Scan for the cell matching the given text and deliver its (X, Y) coordinate at center. 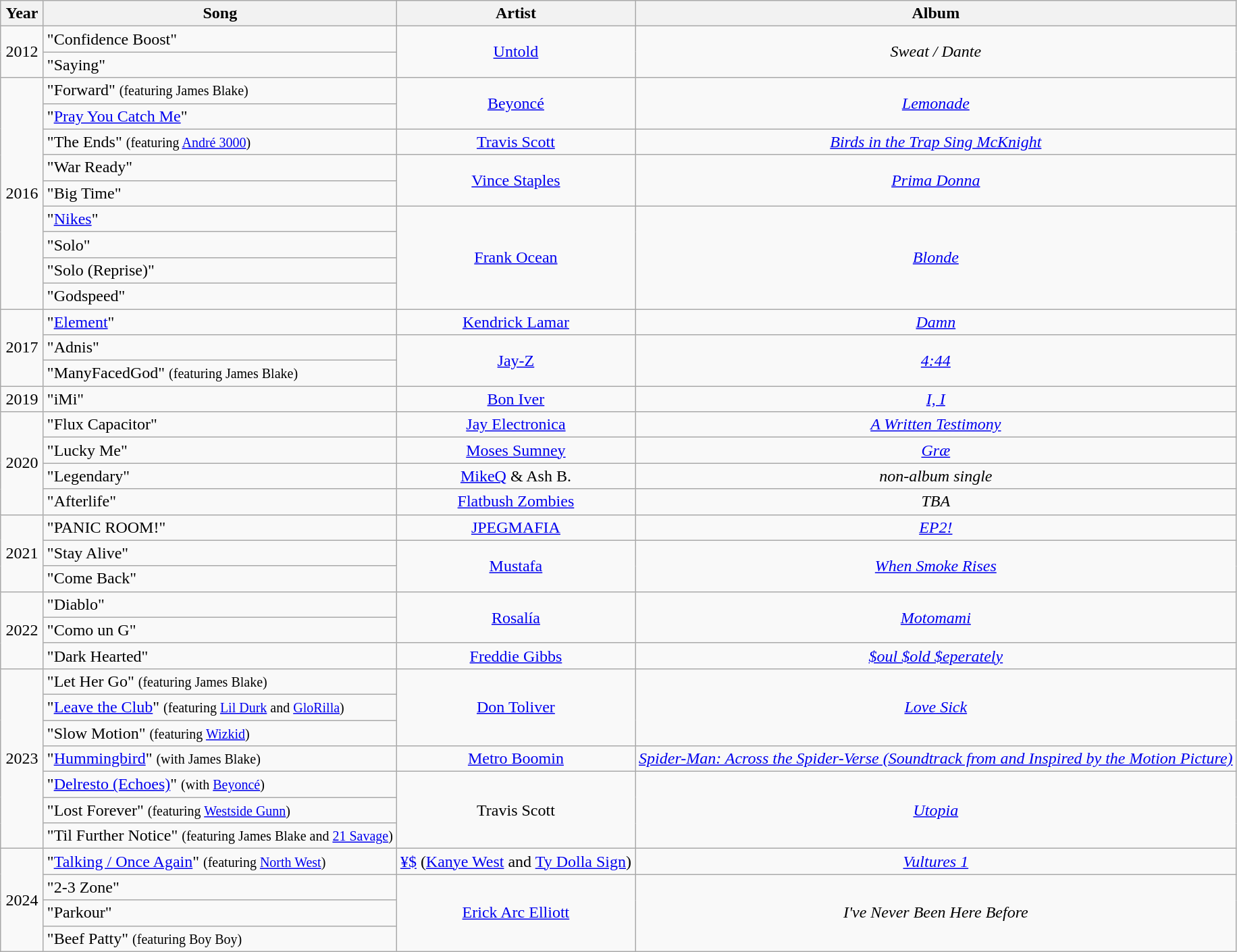
Beyoncé (516, 103)
"Talking / Once Again" (featuring North West) (220, 862)
Untold (516, 52)
"Slow Motion" (featuring Wizkid) (220, 733)
"ManyFacedGod" (featuring James Blake) (220, 373)
"Solo" (220, 244)
2016 (22, 193)
"Confidence Boost" (220, 39)
Frank Ocean (516, 257)
Flatbush Zombies (516, 502)
"Come Back" (220, 579)
Year (22, 14)
"Saying" (220, 65)
"2-3 Zone" (220, 887)
"Lost Forever" (featuring Westside Gunn) (220, 810)
Prima Donna (936, 180)
4:44 (936, 361)
Erick Arc Elliott (516, 913)
"Forward" (featuring James Blake) (220, 90)
2012 (22, 52)
2017 (22, 348)
"Lucky Me" (220, 450)
"Parkour" (220, 913)
"Hummingbird" (with James Blake) (220, 759)
Motomami (936, 617)
Utopia (936, 810)
"Dark Hearted" (220, 656)
"Pray You Catch Me" (220, 116)
Birds in the Trap Sing McKnight (936, 142)
Græ (936, 450)
2022 (22, 630)
Don Toliver (516, 707)
Love Sick (936, 707)
TBA (936, 502)
"iMi" (220, 399)
"Stay Alive" (220, 553)
Spider-Man: Across the Spider-Verse (Soundtrack from and Inspired by the Motion Picture) (936, 759)
Artist (516, 14)
"War Ready" (220, 167)
$oul $old $eperately (936, 656)
"Flux Capacitor" (220, 425)
Bon Iver (516, 399)
¥$ (Kanye West and Ty Dolla Sign) (516, 862)
"Solo (Reprise)" (220, 270)
A Written Testimony (936, 425)
I've Never Been Here Before (936, 913)
Rosalía (516, 617)
"Beef Patty" (featuring Boy Boy) (220, 938)
"Diablo" (220, 604)
"Let Her Go" (featuring James Blake) (220, 681)
"Delresto (Echoes)" (with Beyoncé) (220, 785)
"Legendary" (220, 476)
Song (220, 14)
I, I (936, 399)
Mustafa (516, 566)
Vince Staples (516, 180)
Sweat / Dante (936, 52)
Jay-Z (516, 361)
"Leave the Club" (featuring Lil Durk and GloRilla) (220, 707)
Lemonade (936, 103)
Kendrick Lamar (516, 322)
2024 (22, 900)
Blonde (936, 257)
2019 (22, 399)
Freddie Gibbs (516, 656)
2023 (22, 758)
EP2! (936, 527)
Damn (936, 322)
"Afterlife" (220, 502)
2020 (22, 463)
Vultures 1 (936, 862)
Jay Electronica (516, 425)
"Adnis" (220, 348)
"Element" (220, 322)
"Nikes" (220, 219)
MikeQ & Ash B. (516, 476)
"The Ends" (featuring André 3000) (220, 142)
Metro Boomin (516, 759)
2021 (22, 553)
When Smoke Rises (936, 566)
non-album single (936, 476)
"PANIC ROOM!" (220, 527)
Moses Sumney (516, 450)
JPEGMAFIA (516, 527)
Album (936, 14)
"Godspeed" (220, 296)
"Til Further Notice" (featuring James Blake and 21 Savage) (220, 836)
"Big Time" (220, 193)
"Como un G" (220, 630)
